Detect which cell encompasses the target text, then output its (x, y) center coordinate. 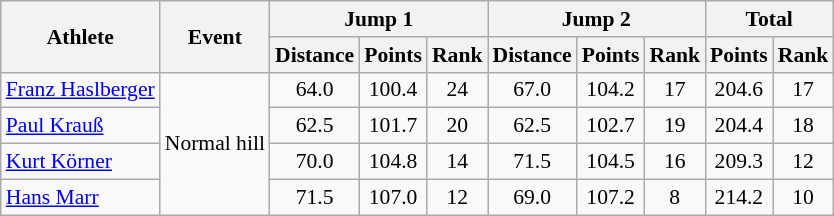
19 (674, 126)
Total (769, 19)
18 (804, 126)
24 (458, 90)
Athlete (80, 36)
69.0 (532, 197)
10 (804, 197)
104.8 (393, 162)
204.6 (739, 90)
104.2 (611, 90)
101.7 (393, 126)
Paul Krauß (80, 126)
Kurt Körner (80, 162)
20 (458, 126)
Jump 2 (597, 19)
214.2 (739, 197)
209.3 (739, 162)
Hans Marr (80, 197)
67.0 (532, 90)
14 (458, 162)
102.7 (611, 126)
8 (674, 197)
100.4 (393, 90)
104.5 (611, 162)
107.2 (611, 197)
Franz Haslberger (80, 90)
Normal hill (215, 143)
Jump 1 (379, 19)
70.0 (314, 162)
64.0 (314, 90)
107.0 (393, 197)
Event (215, 36)
204.4 (739, 126)
16 (674, 162)
